Output the [x, y] coordinate of the center of the cell containing the given text.  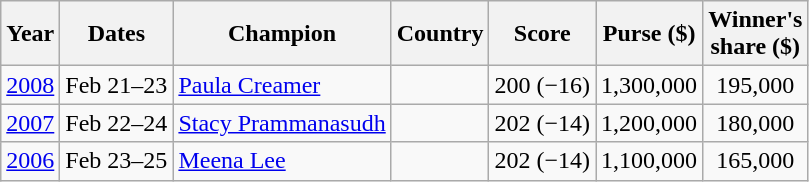
1,100,000 [650, 161]
Feb 23–25 [116, 161]
Country [440, 34]
Feb 21–23 [116, 85]
Feb 22–24 [116, 123]
1,200,000 [650, 123]
1,300,000 [650, 85]
Meena Lee [282, 161]
Paula Creamer [282, 85]
2007 [30, 123]
Winner'sshare ($) [756, 34]
Stacy Prammanasudh [282, 123]
195,000 [756, 85]
Champion [282, 34]
Dates [116, 34]
180,000 [756, 123]
2006 [30, 161]
Year [30, 34]
2008 [30, 85]
Score [542, 34]
165,000 [756, 161]
Purse ($) [650, 34]
200 (−16) [542, 85]
